Determine the [X, Y] coordinate at the center of the cell enclosing the given text.  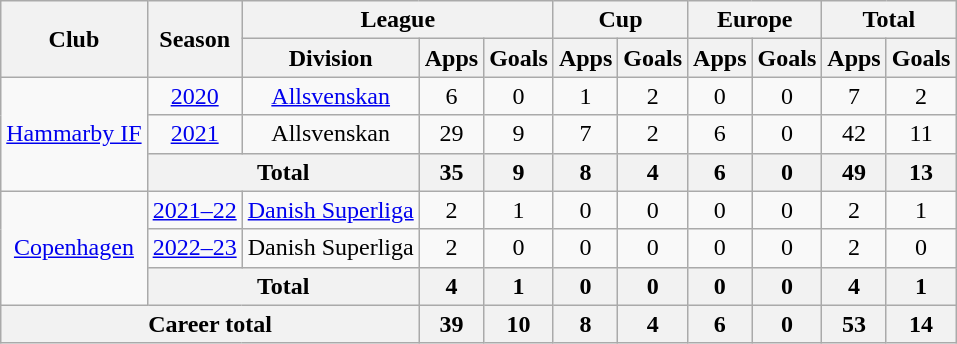
2021 [194, 134]
2020 [194, 96]
2022–23 [194, 248]
Europe [755, 20]
13 [921, 172]
League [398, 20]
Division [330, 58]
35 [451, 172]
Club [74, 39]
14 [921, 324]
Copenhagen [74, 248]
53 [854, 324]
2021–22 [194, 210]
10 [519, 324]
Season [194, 39]
11 [921, 134]
Career total [210, 324]
Cup [620, 20]
39 [451, 324]
29 [451, 134]
Hammarby IF [74, 134]
49 [854, 172]
42 [854, 134]
